Detect which cell encompasses the target text, then output its (x, y) center coordinate. 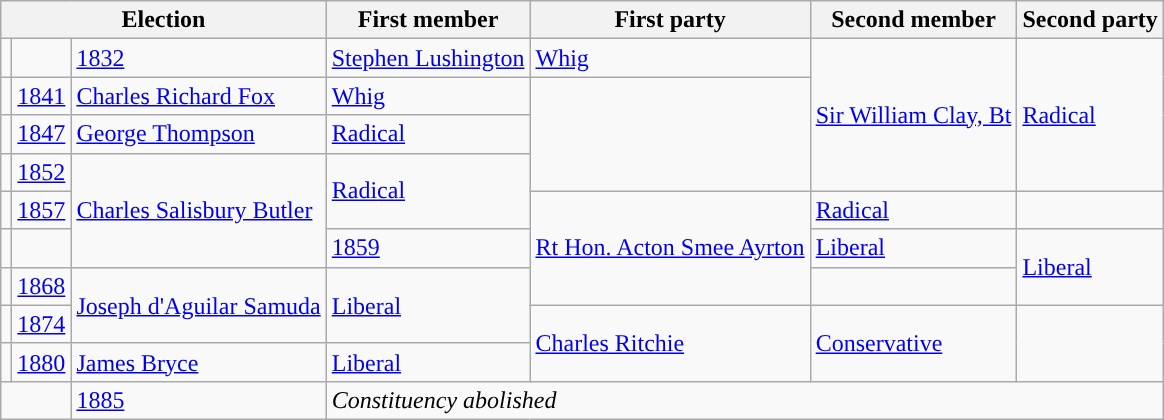
Stephen Lushington (428, 58)
1868 (42, 286)
1832 (198, 58)
Rt Hon. Acton Smee Ayrton (670, 248)
Constituency abolished (744, 400)
Election (164, 20)
1874 (42, 324)
George Thompson (198, 134)
Conservative (914, 343)
Joseph d'Aguilar Samuda (198, 305)
Charles Richard Fox (198, 96)
1841 (42, 96)
1852 (42, 172)
1859 (428, 248)
First party (670, 20)
Second member (914, 20)
Charles Ritchie (670, 343)
James Bryce (198, 362)
Charles Salisbury Butler (198, 210)
1885 (198, 400)
1847 (42, 134)
Second party (1090, 20)
First member (428, 20)
Sir William Clay, Bt (914, 115)
1857 (42, 210)
1880 (42, 362)
